Search for the cell housing the specified text and yield its [x, y] center coordinate. 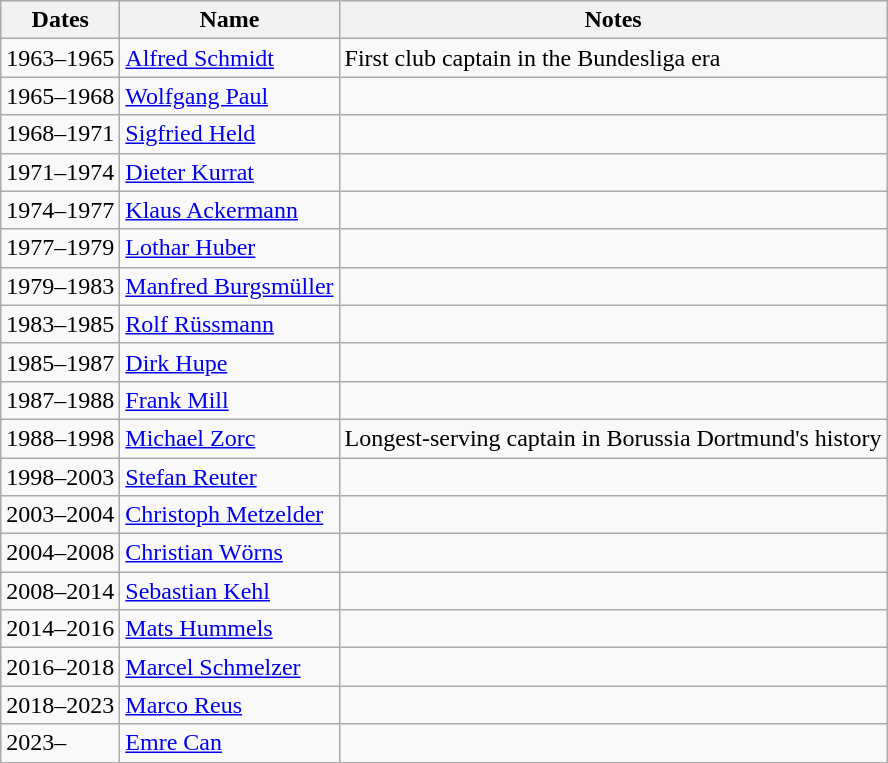
Rolf Rüssmann [230, 324]
Christian Wörns [230, 553]
1963–1965 [60, 58]
Lothar Huber [230, 248]
1968–1971 [60, 134]
Dirk Hupe [230, 362]
2014–2016 [60, 629]
Stefan Reuter [230, 477]
2003–2004 [60, 515]
1998–2003 [60, 477]
Manfred Burgsmüller [230, 286]
1974–1977 [60, 210]
Sigfried Held [230, 134]
Sebastian Kehl [230, 591]
Michael Zorc [230, 438]
Dieter Kurrat [230, 172]
Marco Reus [230, 705]
Mats Hummels [230, 629]
1971–1974 [60, 172]
Klaus Ackermann [230, 210]
1988–1998 [60, 438]
1979–1983 [60, 286]
1977–1979 [60, 248]
1965–1968 [60, 96]
Alfred Schmidt [230, 58]
Dates [60, 20]
First club captain in the Bundesliga era [613, 58]
1983–1985 [60, 324]
Notes [613, 20]
2004–2008 [60, 553]
Longest-serving captain in Borussia Dortmund's history [613, 438]
2008–2014 [60, 591]
Name [230, 20]
Wolfgang Paul [230, 96]
Frank Mill [230, 400]
2018–2023 [60, 705]
Emre Can [230, 743]
1987–1988 [60, 400]
2016–2018 [60, 667]
2023– [60, 743]
1985–1987 [60, 362]
Marcel Schmelzer [230, 667]
Christoph Metzelder [230, 515]
